Output the (x, y) coordinate of the center of the cell containing the given text.  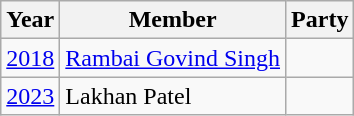
Rambai Govind Singh (173, 58)
2023 (30, 96)
Party (320, 20)
Lakhan Patel (173, 96)
Member (173, 20)
2018 (30, 58)
Year (30, 20)
